Provide the (X, Y) coordinate of the cell's center where the given text is located.  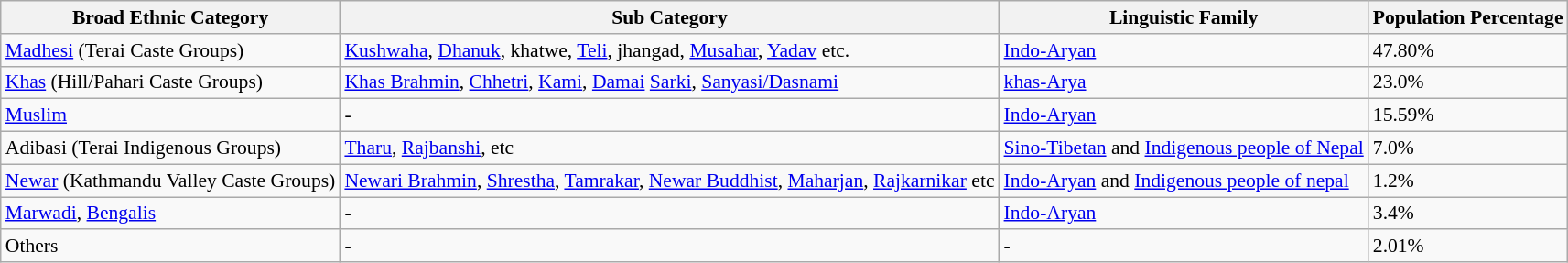
Newari Brahmin, Shrestha, Tamrakar, Newar Buddhist, Maharjan, Rajkarnikar etc (669, 181)
Sub Category (669, 17)
3.4% (1468, 214)
Madhesi (Terai Caste Groups) (170, 50)
47.80% (1468, 50)
23.0% (1468, 82)
Muslim (170, 115)
Linguistic Family (1184, 17)
Adibasi (Terai Indigenous Groups) (170, 148)
7.0% (1468, 148)
khas-Arya (1184, 82)
Broad Ethnic Category (170, 17)
Population Percentage (1468, 17)
15.59% (1468, 115)
Kushwaha, Dhanuk, khatwe, Teli, jhangad, Musahar, Yadav etc. (669, 50)
Khas (Hill/Pahari Caste Groups) (170, 82)
Tharu, Rajbanshi, etc (669, 148)
Sino-Tibetan and Indigenous people of Nepal (1184, 148)
Marwadi, Bengalis (170, 214)
2.01% (1468, 247)
Others (170, 247)
Newar (Kathmandu Valley Caste Groups) (170, 181)
Indo-Aryan and Indigenous people of nepal (1184, 181)
1.2% (1468, 181)
Khas Brahmin, Chhetri, Kami, Damai Sarki, Sanyasi/Dasnami (669, 82)
